Search for the cell housing the specified text and yield its [x, y] center coordinate. 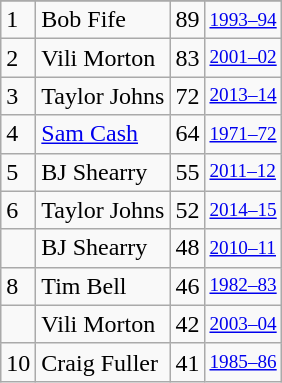
2010–11 [243, 248]
2001–02 [243, 58]
1 [18, 20]
Tim Bell [103, 286]
1971–72 [243, 134]
8 [18, 286]
2003–04 [243, 324]
2 [18, 58]
89 [188, 20]
83 [188, 58]
4 [18, 134]
48 [188, 248]
42 [188, 324]
1993–94 [243, 20]
6 [18, 210]
64 [188, 134]
Craig Fuller [103, 362]
5 [18, 172]
1985–86 [243, 362]
52 [188, 210]
55 [188, 172]
2013–14 [243, 96]
Sam Cash [103, 134]
3 [18, 96]
1982–83 [243, 286]
10 [18, 362]
Bob Fife [103, 20]
46 [188, 286]
2011–12 [243, 172]
72 [188, 96]
2014–15 [243, 210]
41 [188, 362]
